Search for the cell housing the specified text and yield its (X, Y) center coordinate. 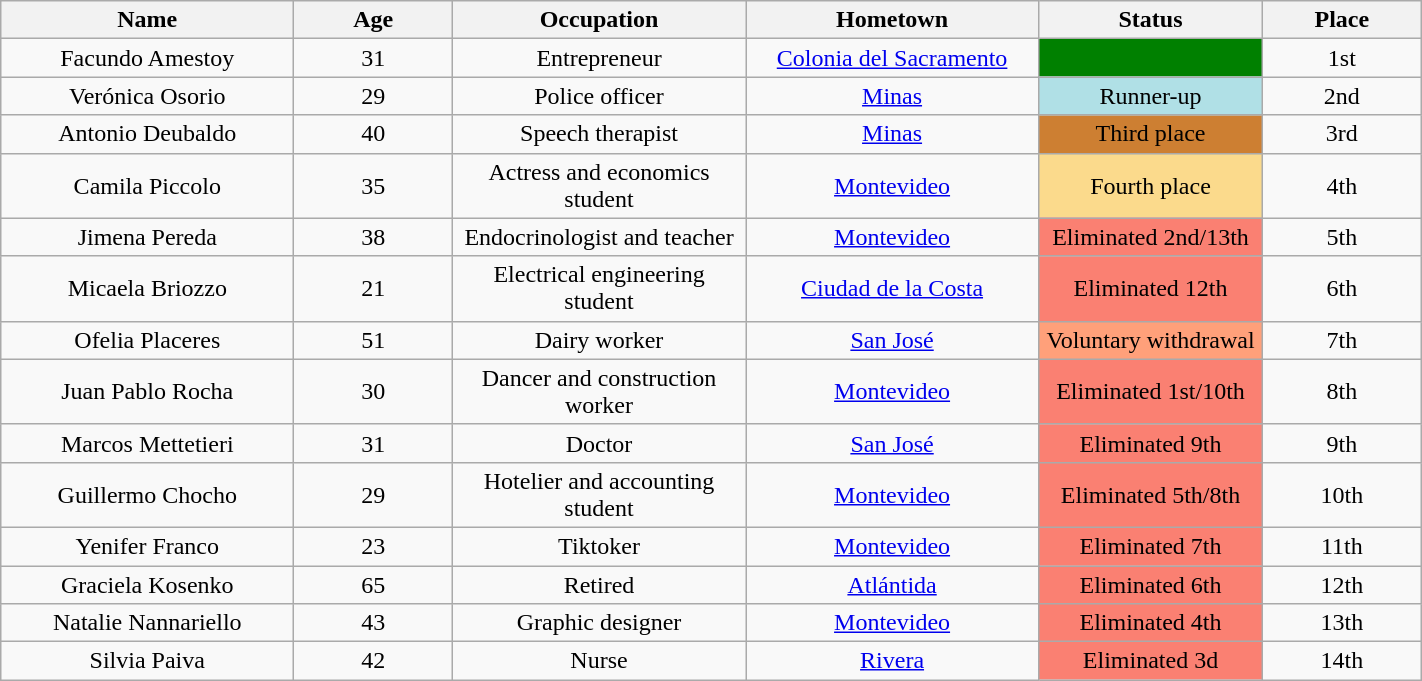
Eliminated 4th (1151, 623)
Verónica Osorio (148, 96)
Guillermo Chocho (148, 494)
Graphic designer (600, 623)
Electrical engineering student (600, 288)
5th (1342, 237)
Silvia Paiva (148, 661)
12th (1342, 585)
Runner-up (1151, 96)
Eliminated 9th (1151, 443)
40 (374, 134)
Police officer (600, 96)
7th (1342, 340)
Occupation (600, 20)
65 (374, 585)
21 (374, 288)
13th (1342, 623)
30 (374, 392)
Eliminated 7th (1151, 546)
1st (1342, 58)
10th (1342, 494)
Fourth place (1151, 186)
Antonio Deubaldo (148, 134)
Name (148, 20)
Speech therapist (600, 134)
Retired (600, 585)
Place (1342, 20)
Natalie Nannariello (148, 623)
3rd (1342, 134)
Marcos Mettetieri (148, 443)
11th (1342, 546)
43 (374, 623)
Age (374, 20)
Jimena Pereda (148, 237)
Hometown (892, 20)
Camila Piccolo (148, 186)
Entrepreneur (600, 58)
Yenifer Franco (148, 546)
Eliminated 1st/10th (1151, 392)
14th (1342, 661)
6th (1342, 288)
Eliminated 6th (1151, 585)
Actress and economics student (600, 186)
23 (374, 546)
51 (374, 340)
Ciudad de la Costa (892, 288)
Micaela Briozzo (148, 288)
Dairy worker (600, 340)
Hotelier and accounting student (600, 494)
Third place (1151, 134)
Rivera (892, 661)
Nurse (600, 661)
Eliminated 2nd/13th (1151, 237)
Facundo Amestoy (148, 58)
Graciela Kosenko (148, 585)
Status (1151, 20)
Ofelia Placeres (148, 340)
38 (374, 237)
42 (374, 661)
9th (1342, 443)
Endocrinologist and teacher (600, 237)
Atlántida (892, 585)
35 (374, 186)
Tiktoker (600, 546)
Eliminated 12th (1151, 288)
2nd (1342, 96)
Colonia del Sacramento (892, 58)
Eliminated 3d (1151, 661)
Juan Pablo Rocha (148, 392)
Voluntary withdrawal (1151, 340)
4th (1342, 186)
8th (1342, 392)
Eliminated 5th/8th (1151, 494)
Dancer and construction worker (600, 392)
Doctor (600, 443)
